Return the (x, y) coordinate for the center point of the cell that contains the specified text.  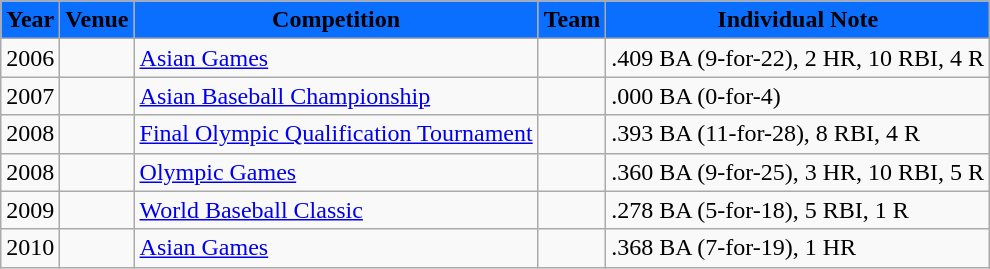
Team (572, 20)
Asian Baseball Championship (336, 96)
2006 (30, 58)
.393 BA (11-for-28), 8 RBI, 4 R (798, 134)
.278 BA (5-for-18), 5 RBI, 1 R (798, 210)
Final Olympic Qualification Tournament (336, 134)
Individual Note (798, 20)
2009 (30, 210)
2007 (30, 96)
World Baseball Classic (336, 210)
.368 BA (7-for-19), 1 HR (798, 248)
Venue (97, 20)
.360 BA (9-for-25), 3 HR, 10 RBI, 5 R (798, 172)
Year (30, 20)
Competition (336, 20)
Olympic Games (336, 172)
.409 BA (9-for-22), 2 HR, 10 RBI, 4 R (798, 58)
.000 BA (0-for-4) (798, 96)
2010 (30, 248)
